Provide the (X, Y) coordinate of the cell's center where the given text is located.  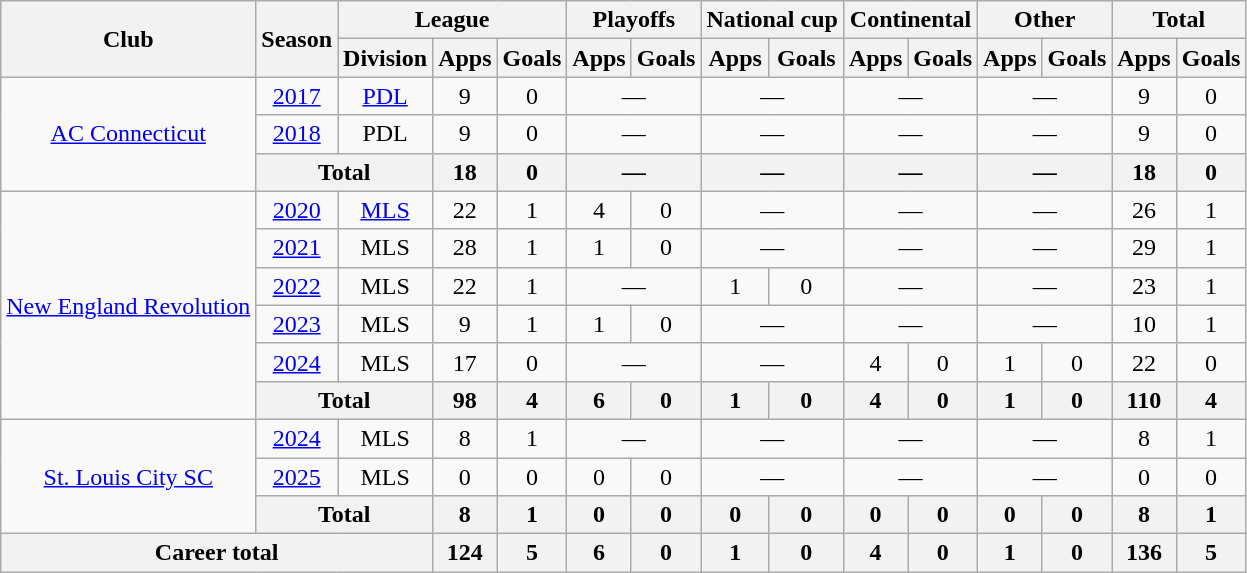
17 (465, 362)
124 (465, 553)
2025 (297, 477)
St. Louis City SC (128, 476)
10 (1144, 324)
Other (1045, 20)
28 (465, 248)
2021 (297, 248)
26 (1144, 210)
Playoffs (634, 20)
29 (1144, 248)
National cup (772, 20)
Career total (217, 553)
98 (465, 400)
AC Connecticut (128, 134)
2022 (297, 286)
2020 (297, 210)
110 (1144, 400)
League (452, 20)
Season (297, 39)
Continental (910, 20)
2023 (297, 324)
2018 (297, 134)
Division (386, 58)
Club (128, 39)
New England Revolution (128, 305)
136 (1144, 553)
23 (1144, 286)
2017 (297, 96)
